Extract the (X, Y) coordinate from the center of the cell holding the provided text.  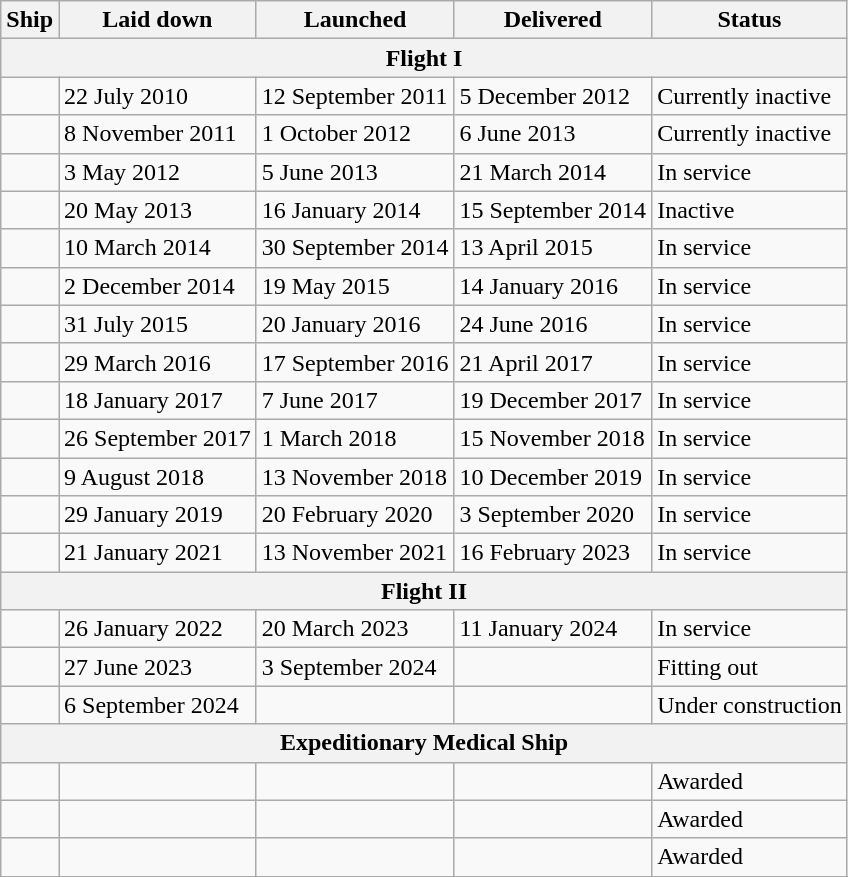
Flight I (424, 58)
8 November 2011 (158, 134)
20 March 2023 (355, 629)
26 January 2022 (158, 629)
21 April 2017 (553, 362)
10 March 2014 (158, 248)
Expeditionary Medical Ship (424, 743)
21 January 2021 (158, 553)
5 June 2013 (355, 172)
16 January 2014 (355, 210)
15 September 2014 (553, 210)
14 January 2016 (553, 286)
20 January 2016 (355, 324)
26 September 2017 (158, 438)
3 September 2020 (553, 515)
19 December 2017 (553, 400)
Flight II (424, 591)
9 August 2018 (158, 477)
29 January 2019 (158, 515)
18 January 2017 (158, 400)
Fitting out (750, 667)
21 March 2014 (553, 172)
22 July 2010 (158, 96)
2 December 2014 (158, 286)
6 June 2013 (553, 134)
27 June 2023 (158, 667)
13 April 2015 (553, 248)
30 September 2014 (355, 248)
19 May 2015 (355, 286)
11 January 2024 (553, 629)
7 June 2017 (355, 400)
12 September 2011 (355, 96)
13 November 2021 (355, 553)
1 March 2018 (355, 438)
3 September 2024 (355, 667)
15 November 2018 (553, 438)
20 February 2020 (355, 515)
Laid down (158, 20)
Delivered (553, 20)
Inactive (750, 210)
Under construction (750, 705)
31 July 2015 (158, 324)
3 May 2012 (158, 172)
20 May 2013 (158, 210)
Status (750, 20)
17 September 2016 (355, 362)
6 September 2024 (158, 705)
Ship (30, 20)
Launched (355, 20)
16 February 2023 (553, 553)
5 December 2012 (553, 96)
1 October 2012 (355, 134)
13 November 2018 (355, 477)
24 June 2016 (553, 324)
29 March 2016 (158, 362)
10 December 2019 (553, 477)
